Find where the given text appears and provide that cell's center as [x, y] coordinate. 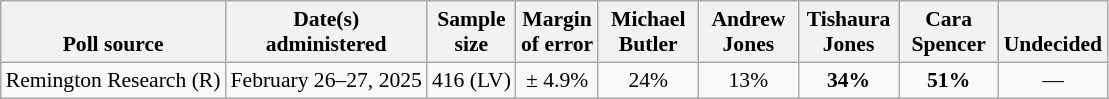
Poll source [114, 32]
416 (LV) [472, 80]
13% [748, 80]
51% [949, 80]
Undecided [1053, 32]
34% [848, 80]
Samplesize [472, 32]
February 26–27, 2025 [326, 80]
± 4.9% [557, 80]
— [1053, 80]
CaraSpencer [949, 32]
Remington Research (R) [114, 80]
Date(s)administered [326, 32]
TishauraJones [848, 32]
MichaelButler [648, 32]
Marginof error [557, 32]
AndrewJones [748, 32]
24% [648, 80]
